Extract the (x, y) coordinate from the center of the cell holding the provided text.  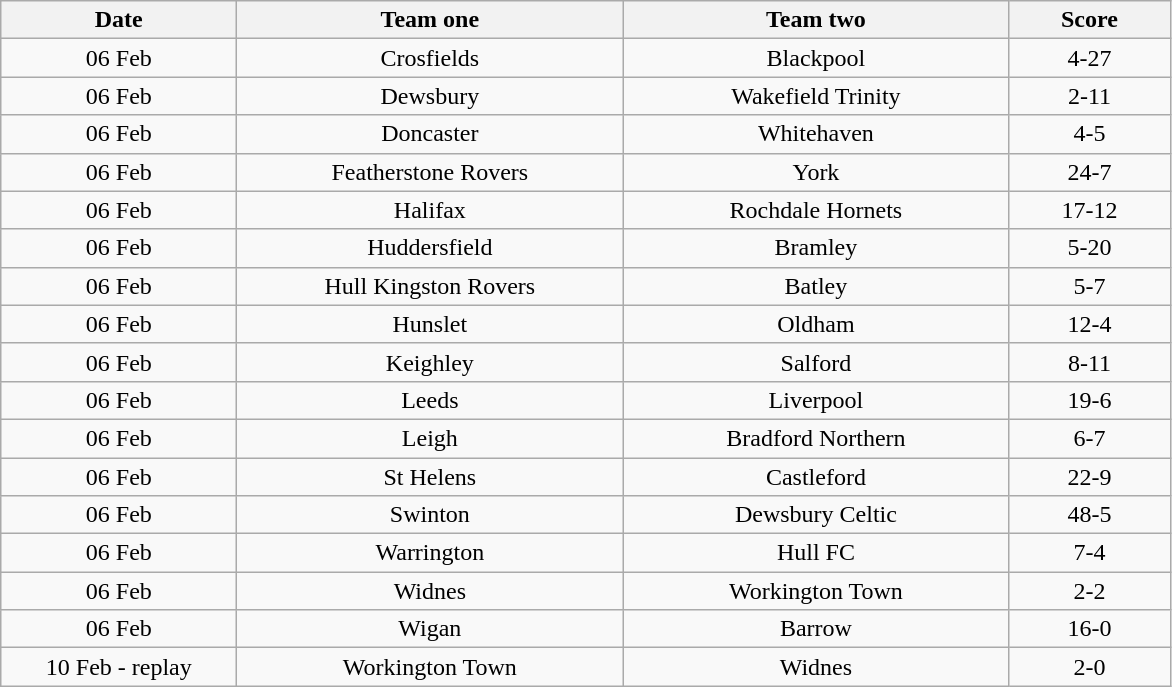
Score (1090, 20)
Oldham (816, 324)
6-7 (1090, 438)
48-5 (1090, 515)
5-20 (1090, 248)
Leigh (430, 438)
Rochdale Hornets (816, 210)
Crosfields (430, 58)
Barrow (816, 629)
Whitehaven (816, 134)
Hull Kingston Rovers (430, 286)
Swinton (430, 515)
Dewsbury (430, 96)
7-4 (1090, 553)
4-5 (1090, 134)
8-11 (1090, 362)
Doncaster (430, 134)
Warrington (430, 553)
Team two (816, 20)
Halifax (430, 210)
St Helens (430, 477)
24-7 (1090, 172)
22-9 (1090, 477)
Featherstone Rovers (430, 172)
Huddersfield (430, 248)
Liverpool (816, 400)
16-0 (1090, 629)
Wakefield Trinity (816, 96)
Bramley (816, 248)
5-7 (1090, 286)
Leeds (430, 400)
2-0 (1090, 667)
Date (119, 20)
19-6 (1090, 400)
2-11 (1090, 96)
Castleford (816, 477)
York (816, 172)
Blackpool (816, 58)
10 Feb - replay (119, 667)
2-2 (1090, 591)
Dewsbury Celtic (816, 515)
Hunslet (430, 324)
Bradford Northern (816, 438)
Hull FC (816, 553)
17-12 (1090, 210)
Keighley (430, 362)
Salford (816, 362)
4-27 (1090, 58)
Batley (816, 286)
Wigan (430, 629)
12-4 (1090, 324)
Team one (430, 20)
